Extract the (X, Y) coordinate from the center of the cell holding the provided text.  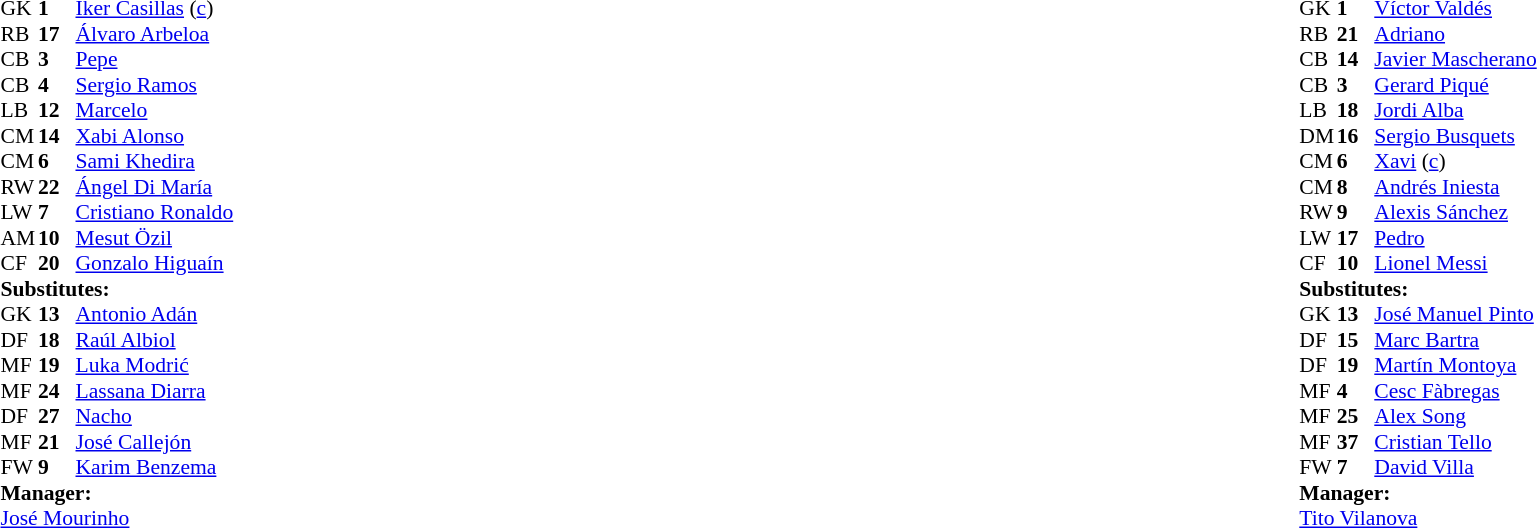
Nacho (155, 417)
Sergio Busquets (1455, 136)
37 (1356, 442)
16 (1356, 136)
20 (57, 263)
Ángel Di María (155, 187)
Martín Montoya (1455, 365)
Luka Modrić (155, 365)
Marcelo (155, 111)
Sergio Ramos (155, 85)
8 (1356, 187)
Karim Benzema (155, 467)
25 (1356, 417)
Gerard Piqué (1455, 85)
Xabi Alonso (155, 136)
Antonio Adán (155, 315)
Xavi (c) (1455, 161)
David Villa (1455, 467)
Álvaro Arbeloa (155, 34)
Cristian Tello (1455, 442)
24 (57, 391)
Alex Song (1455, 417)
Mesut Özil (155, 238)
Raúl Albiol (155, 340)
José Manuel Pinto (1455, 315)
Javier Mascherano (1455, 59)
Alexis Sánchez (1455, 213)
Pepe (155, 59)
Jordi Alba (1455, 111)
Andrés Iniesta (1455, 187)
Cristiano Ronaldo (155, 213)
Cesc Fàbregas (1455, 391)
15 (1356, 340)
AM (19, 238)
DM (1318, 136)
Lionel Messi (1455, 263)
22 (57, 187)
27 (57, 417)
Sami Khedira (155, 161)
12 (57, 111)
Marc Bartra (1455, 340)
Pedro (1455, 238)
José Callejón (155, 442)
Gonzalo Higuaín (155, 263)
Lassana Diarra (155, 391)
Adriano (1455, 34)
